Output the [x, y] coordinate of the center of the cell containing the given text.  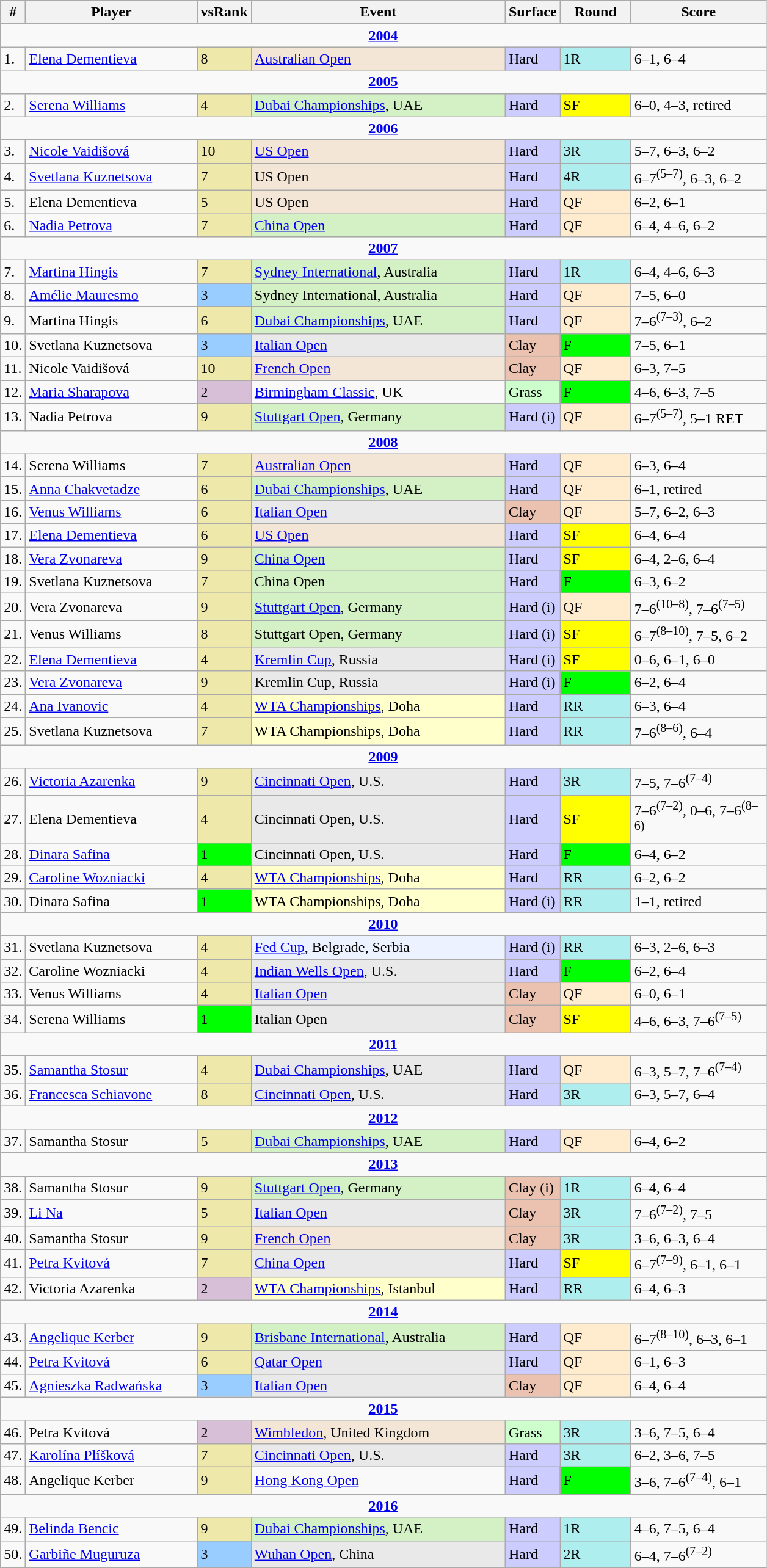
32. [13, 971]
6–2, 6–2 [699, 877]
35. [13, 1070]
2008 [383, 442]
30. [13, 901]
6–1, 6–4 [699, 59]
7–5, 7–6(7–4) [699, 782]
6–1, retired [699, 488]
12. [13, 392]
Anna Chakvetadze [111, 488]
7–6(7–2), 7–5 [699, 1213]
6–7(8–10), 6–3, 6–1 [699, 1337]
6–7(7–9), 6–1, 6–1 [699, 1264]
Agnieszka Radwańska [111, 1385]
2. [13, 105]
6–4, 4–6, 6–3 [699, 272]
3–6, 7–6(7–4), 6–1 [699, 1480]
2007 [383, 249]
Birmingham Classic, UK [378, 392]
WTA Championships, Istanbul [378, 1288]
7–6(10–8), 7–6(7–5) [699, 607]
11. [13, 369]
24. [13, 706]
9. [13, 320]
# [13, 12]
2006 [383, 128]
5. [13, 202]
Karolína Plíšková [111, 1455]
7–5, 6–1 [699, 346]
37. [13, 1141]
8. [13, 295]
36. [13, 1095]
42. [13, 1288]
47. [13, 1455]
6–1, 6–3 [699, 1362]
20. [13, 607]
48. [13, 1480]
6–0, 6–1 [699, 994]
6–4, 4–6, 6–2 [699, 225]
3–6, 6–3, 6–4 [699, 1238]
6–3, 2–6, 6–3 [699, 948]
Belinda Bencic [111, 1529]
17. [13, 535]
13. [13, 418]
Garbiñe Muguruza [111, 1555]
27. [13, 819]
6–4, 7–6(7–2) [699, 1555]
2R [595, 1555]
44. [13, 1362]
Round [595, 12]
Hong Kong Open [378, 1480]
6–3, 7–5 [699, 369]
4. [13, 177]
2004 [383, 35]
6–7(8–10), 7–5, 6–2 [699, 634]
Fed Cup, Belgrade, Serbia [378, 948]
Clay (i) [533, 1188]
Score [699, 12]
3. [13, 151]
43. [13, 1337]
7–5, 6–0 [699, 295]
22. [13, 659]
39. [13, 1213]
40. [13, 1238]
Francesca Schiavone [111, 1095]
2015 [383, 1409]
2005 [383, 82]
Qatar Open [378, 1362]
7–6(8–6), 6–4 [699, 731]
5–7, 6–3, 6–2 [699, 151]
Ana Ivanovic [111, 706]
15. [13, 488]
2009 [383, 757]
23. [13, 683]
1–1, retired [699, 901]
50. [13, 1555]
4R [595, 177]
7–6(7–3), 6–2 [699, 320]
4–6, 6–3, 7–5 [699, 392]
19. [13, 582]
29. [13, 877]
6–7(5–7), 6–3, 6–2 [699, 177]
Indian Wells Open, U.S. [378, 971]
2016 [383, 1506]
10. [13, 346]
2014 [383, 1312]
6–0, 4–3, retired [699, 105]
Amélie Mauresmo [111, 295]
5–7, 6–2, 6–3 [699, 512]
Player [111, 12]
Maria Sharapova [111, 392]
vsRank [224, 12]
16. [13, 512]
46. [13, 1432]
6. [13, 225]
3–6, 7–5, 6–4 [699, 1432]
7–6(7–2), 0–6, 7–6(8–6) [699, 819]
6–4, 2–6, 6–4 [699, 559]
38. [13, 1188]
6–2, 6–1 [699, 202]
Wimbledon, United Kingdom [378, 1432]
6–7(5–7), 5–1 RET [699, 418]
6–3, 5–7, 7–6(7–4) [699, 1070]
1. [13, 59]
2010 [383, 924]
28. [13, 854]
34. [13, 1020]
Wuhan Open, China [378, 1555]
26. [13, 782]
49. [13, 1529]
0–6, 6–1, 6–0 [699, 659]
2013 [383, 1164]
6–3, 5–7, 6–4 [699, 1095]
2012 [383, 1118]
2011 [383, 1044]
Event [378, 12]
18. [13, 559]
6–2, 3–6, 7–5 [699, 1455]
33. [13, 994]
14. [13, 465]
4–6, 6–3, 7–6(7–5) [699, 1020]
31. [13, 948]
Brisbane International, Australia [378, 1337]
Surface [533, 12]
21. [13, 634]
41. [13, 1264]
7. [13, 272]
4–6, 7–5, 6–4 [699, 1529]
45. [13, 1385]
Li Na [111, 1213]
25. [13, 731]
6–3, 6–2 [699, 582]
6–4, 6–3 [699, 1288]
